For the text-containing cell, return its midpoint in (X, Y) coordinate format. 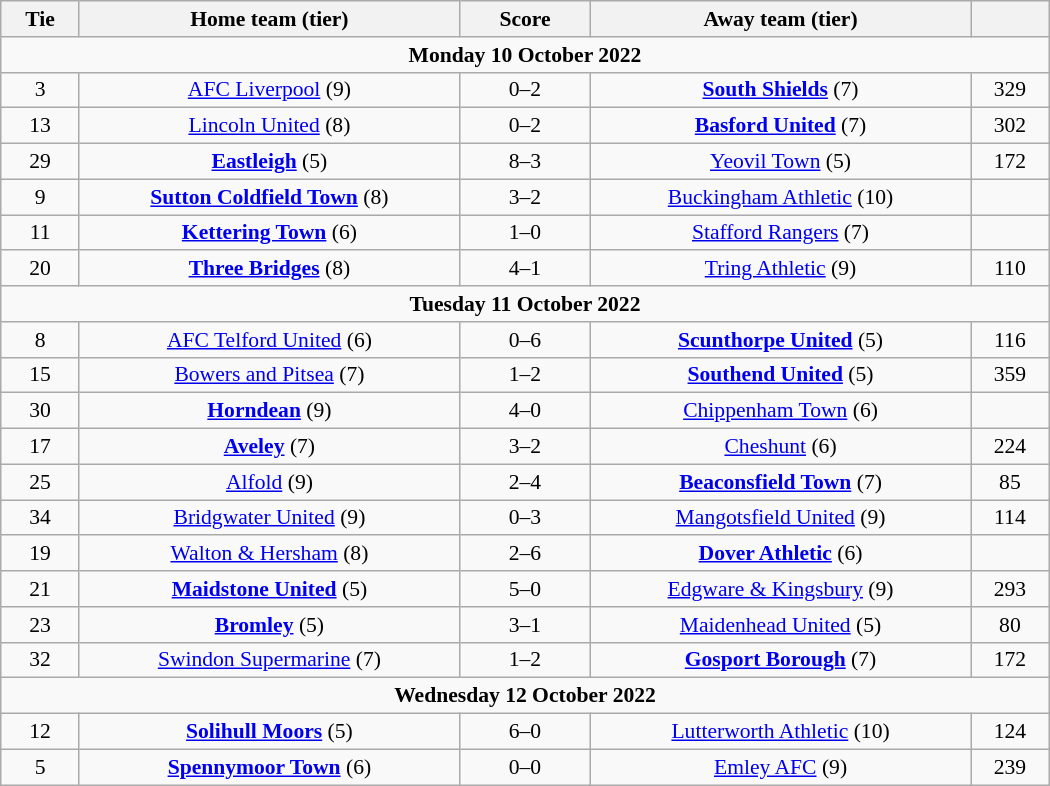
19 (40, 554)
23 (40, 625)
Tie (40, 19)
Bromley (5) (269, 625)
21 (40, 589)
Dover Athletic (6) (781, 554)
3 (40, 90)
Cheshunt (6) (781, 447)
AFC Telford United (6) (269, 340)
Emley AFC (9) (781, 767)
239 (1010, 767)
114 (1010, 518)
80 (1010, 625)
25 (40, 482)
5 (40, 767)
AFC Liverpool (9) (269, 90)
124 (1010, 732)
Stafford Rangers (7) (781, 233)
2–6 (524, 554)
329 (1010, 90)
Wednesday 12 October 2022 (525, 696)
Lincoln United (8) (269, 126)
Kettering Town (6) (269, 233)
6–0 (524, 732)
293 (1010, 589)
0–0 (524, 767)
116 (1010, 340)
224 (1010, 447)
Beaconsfield Town (7) (781, 482)
4–0 (524, 411)
Aveley (7) (269, 447)
12 (40, 732)
Southend United (5) (781, 375)
South Shields (7) (781, 90)
Buckingham Athletic (10) (781, 197)
Scunthorpe United (5) (781, 340)
Bowers and Pitsea (7) (269, 375)
4–1 (524, 269)
Home team (tier) (269, 19)
0–3 (524, 518)
2–4 (524, 482)
110 (1010, 269)
Away team (tier) (781, 19)
Maidenhead United (5) (781, 625)
1–0 (524, 233)
Yeovil Town (5) (781, 162)
302 (1010, 126)
Gosport Borough (7) (781, 660)
15 (40, 375)
Three Bridges (8) (269, 269)
Monday 10 October 2022 (525, 55)
30 (40, 411)
Edgware & Kingsbury (9) (781, 589)
Alfold (9) (269, 482)
Swindon Supermarine (7) (269, 660)
Horndean (9) (269, 411)
Spennymoor Town (6) (269, 767)
Mangotsfield United (9) (781, 518)
359 (1010, 375)
0–6 (524, 340)
9 (40, 197)
5–0 (524, 589)
Basford United (7) (781, 126)
8–3 (524, 162)
Tring Athletic (9) (781, 269)
8 (40, 340)
29 (40, 162)
Walton & Hersham (8) (269, 554)
Sutton Coldfield Town (8) (269, 197)
Solihull Moors (5) (269, 732)
Score (524, 19)
Maidstone United (5) (269, 589)
3–1 (524, 625)
85 (1010, 482)
32 (40, 660)
Lutterworth Athletic (10) (781, 732)
Chippenham Town (6) (781, 411)
Tuesday 11 October 2022 (525, 304)
Eastleigh (5) (269, 162)
Bridgwater United (9) (269, 518)
17 (40, 447)
34 (40, 518)
13 (40, 126)
11 (40, 233)
20 (40, 269)
